Output the (X, Y) coordinate of the center of the cell containing the given text.  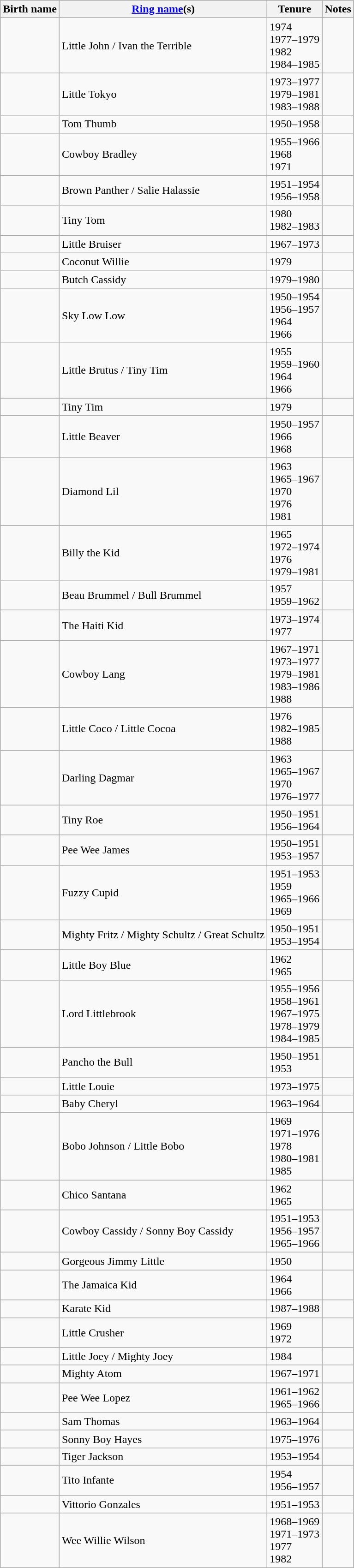
1967–1973 (294, 244)
1950–19541956–195719641966 (294, 316)
Chico Santana (163, 1195)
Birth name (30, 9)
1951–195319591965–19661969 (294, 892)
Tenure (294, 9)
Little Beaver (163, 437)
1968–19691971–197319771982 (294, 1541)
Darling Dagmar (163, 778)
Fuzzy Cupid (163, 892)
1973–1975 (294, 1086)
1950–19511953–1954 (294, 935)
1951–19541956–1958 (294, 190)
Cowboy Bradley (163, 154)
Wee Willie Wilson (163, 1541)
1967–1971 (294, 1374)
1975–1976 (294, 1439)
Gorgeous Jimmy Little (163, 1261)
1950 (294, 1261)
1951–19531956–19571965–1966 (294, 1231)
Billy the Kid (163, 553)
19551959–196019641966 (294, 370)
Little Coco / Little Cocoa (163, 729)
Tiny Tom (163, 221)
1979–1980 (294, 279)
Tiger Jackson (163, 1456)
Little Brutus / Tiny Tim (163, 370)
Bobo Johnson / Little Bobo (163, 1146)
Brown Panther / Salie Halassie (163, 190)
Karate Kid (163, 1309)
Diamond Lil (163, 492)
Pee Wee James (163, 850)
Little Bruiser (163, 244)
Vittorio Gonzales (163, 1504)
Little Louie (163, 1086)
1950–19511956–1964 (294, 820)
Ring name(s) (163, 9)
Beau Brummel / Bull Brummel (163, 595)
Mighty Fritz / Mighty Schultz / Great Schultz (163, 935)
Mighty Atom (163, 1374)
19631965–1967197019761981 (294, 492)
Pee Wee Lopez (163, 1398)
Pancho the Bull (163, 1062)
Little Joey / Mighty Joey (163, 1356)
Cowboy Cassidy / Sonny Boy Cassidy (163, 1231)
1961–19621965–1966 (294, 1398)
The Jamaica Kid (163, 1285)
Little Crusher (163, 1332)
Baby Cheryl (163, 1104)
Little Boy Blue (163, 965)
19691972 (294, 1332)
Butch Cassidy (163, 279)
Sky Low Low (163, 316)
Sonny Boy Hayes (163, 1439)
Little John / Ivan the Terrible (163, 45)
1973–19771979–19811983–1988 (294, 94)
1955–19561958–19611967–19751978–19791984–1985 (294, 1014)
19571959–1962 (294, 595)
19801982–1983 (294, 221)
19741977–197919821984–1985 (294, 45)
19761982–19851988 (294, 729)
19631965–196719701976–1977 (294, 778)
Tom Thumb (163, 124)
19651972–197419761979–1981 (294, 553)
1951–1953 (294, 1504)
Little Tokyo (163, 94)
Tito Infante (163, 1480)
Tiny Tim (163, 406)
1950–19511953–1957 (294, 850)
1973–19741977 (294, 626)
1984 (294, 1356)
1950–1958 (294, 124)
19541956–1957 (294, 1480)
1950–19511953 (294, 1062)
Sam Thomas (163, 1421)
1955–196619681971 (294, 154)
1987–1988 (294, 1309)
Cowboy Lang (163, 674)
1953–1954 (294, 1456)
1950–195719661968 (294, 437)
19691971–197619781980–19811985 (294, 1146)
Tiny Roe (163, 820)
Coconut Willie (163, 262)
1967–19711973–19771979–19811983–19861988 (294, 674)
The Haiti Kid (163, 626)
Notes (338, 9)
19641966 (294, 1285)
Lord Littlebrook (163, 1014)
